Determine the (x, y) coordinate at the center of the cell enclosing the given text.  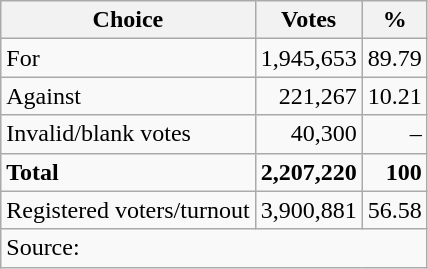
1,945,653 (308, 58)
100 (394, 172)
% (394, 20)
40,300 (308, 134)
Total (128, 172)
Invalid/blank votes (128, 134)
89.79 (394, 58)
Source: (214, 248)
Choice (128, 20)
Votes (308, 20)
2,207,220 (308, 172)
3,900,881 (308, 210)
10.21 (394, 96)
221,267 (308, 96)
56.58 (394, 210)
Registered voters/turnout (128, 210)
– (394, 134)
For (128, 58)
Against (128, 96)
